Extract the [x, y] coordinate from the center of the cell holding the provided text.  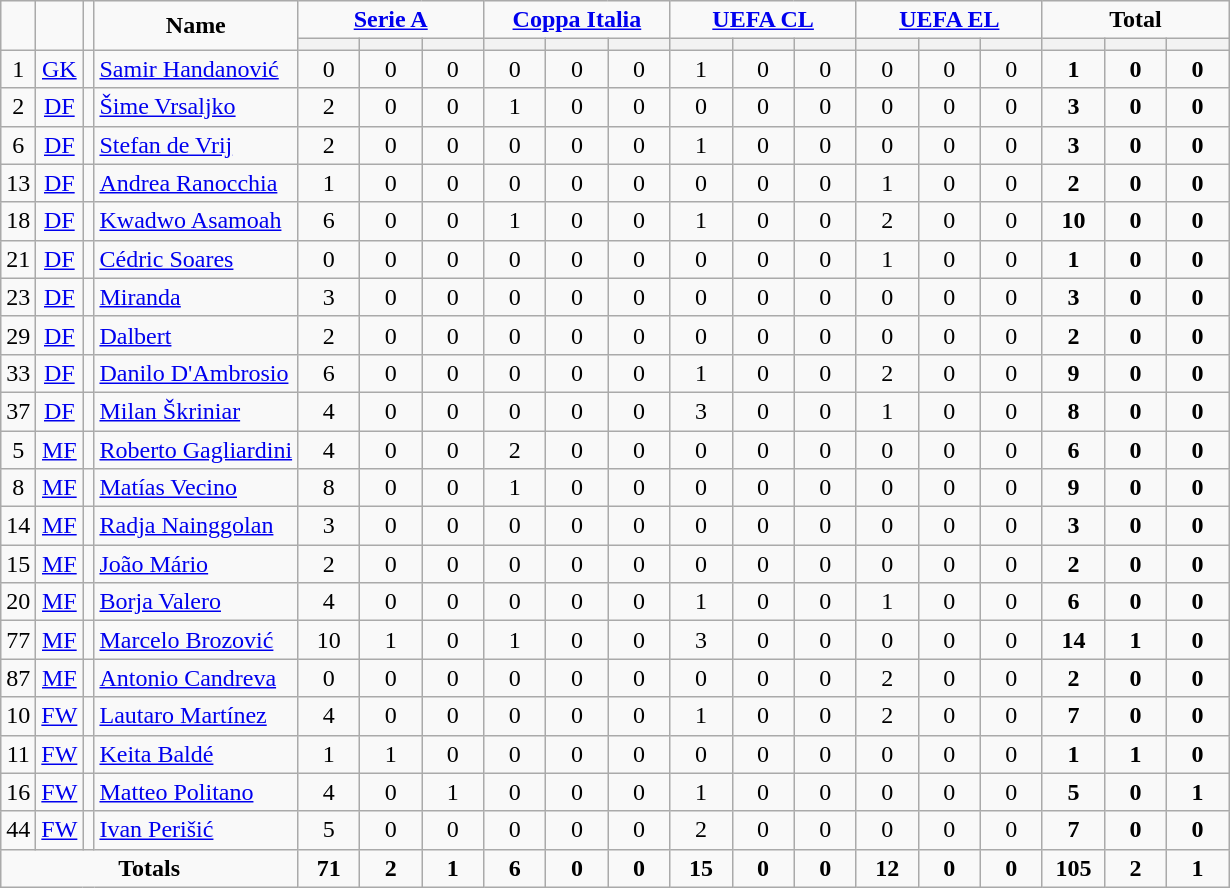
Matías Vecino [196, 488]
Miranda [196, 297]
Total [1135, 20]
13 [18, 183]
Antonio Candreva [196, 678]
16 [18, 792]
Marcelo Brozović [196, 640]
UEFA CL [763, 20]
Coppa Italia [577, 20]
71 [329, 868]
Samir Handanović [196, 69]
Radja Nainggolan [196, 526]
21 [18, 259]
Andrea Ranocchia [196, 183]
João Mário [196, 564]
77 [18, 640]
Matteo Politano [196, 792]
Borja Valero [196, 602]
105 [1073, 868]
29 [18, 335]
Lautaro Martínez [196, 716]
Name [196, 26]
18 [18, 221]
Roberto Gagliardini [196, 449]
44 [18, 830]
Stefan de Vrij [196, 145]
Serie A [391, 20]
Keita Baldé [196, 754]
Cédric Soares [196, 259]
20 [18, 602]
UEFA EL [949, 20]
Totals [150, 868]
Kwadwo Asamoah [196, 221]
23 [18, 297]
Dalbert [196, 335]
Šime Vrsaljko [196, 107]
GK [60, 69]
11 [18, 754]
Ivan Perišić [196, 830]
Danilo D'Ambrosio [196, 373]
37 [18, 411]
87 [18, 678]
Milan Škriniar [196, 411]
33 [18, 373]
12 [887, 868]
